For the text-containing cell, return its midpoint in [x, y] coordinate format. 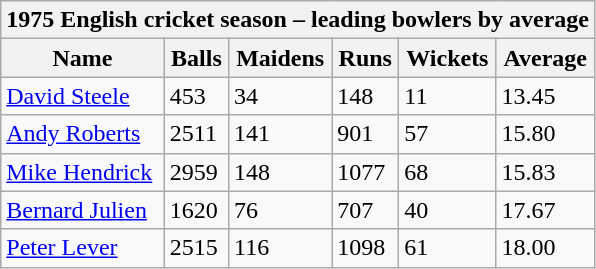
Mike Hendrick [83, 172]
15.80 [546, 134]
15.83 [546, 172]
707 [366, 210]
61 [448, 248]
2511 [196, 134]
68 [448, 172]
57 [448, 134]
2959 [196, 172]
Wickets [448, 58]
40 [448, 210]
Bernard Julien [83, 210]
13.45 [546, 96]
11 [448, 96]
34 [280, 96]
Andy Roberts [83, 134]
17.67 [546, 210]
116 [280, 248]
Maidens [280, 58]
18.00 [546, 248]
1077 [366, 172]
141 [280, 134]
1975 English cricket season – leading bowlers by average [298, 20]
Average [546, 58]
1098 [366, 248]
2515 [196, 248]
Peter Lever [83, 248]
Balls [196, 58]
Name [83, 58]
901 [366, 134]
1620 [196, 210]
David Steele [83, 96]
76 [280, 210]
453 [196, 96]
Runs [366, 58]
